Pinpoint the cell where the given text exists, returning its [X, Y] midpoint coordinate. 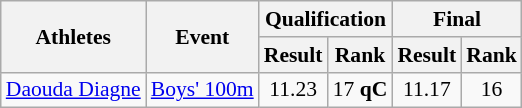
16 [492, 90]
11.23 [294, 90]
11.17 [426, 90]
Final [456, 19]
Event [202, 36]
Athletes [74, 36]
Qualification [326, 19]
Daouda Diagne [74, 90]
Boys' 100m [202, 90]
17 qC [360, 90]
